Extract the (X, Y) coordinate from the center of the cell holding the provided text.  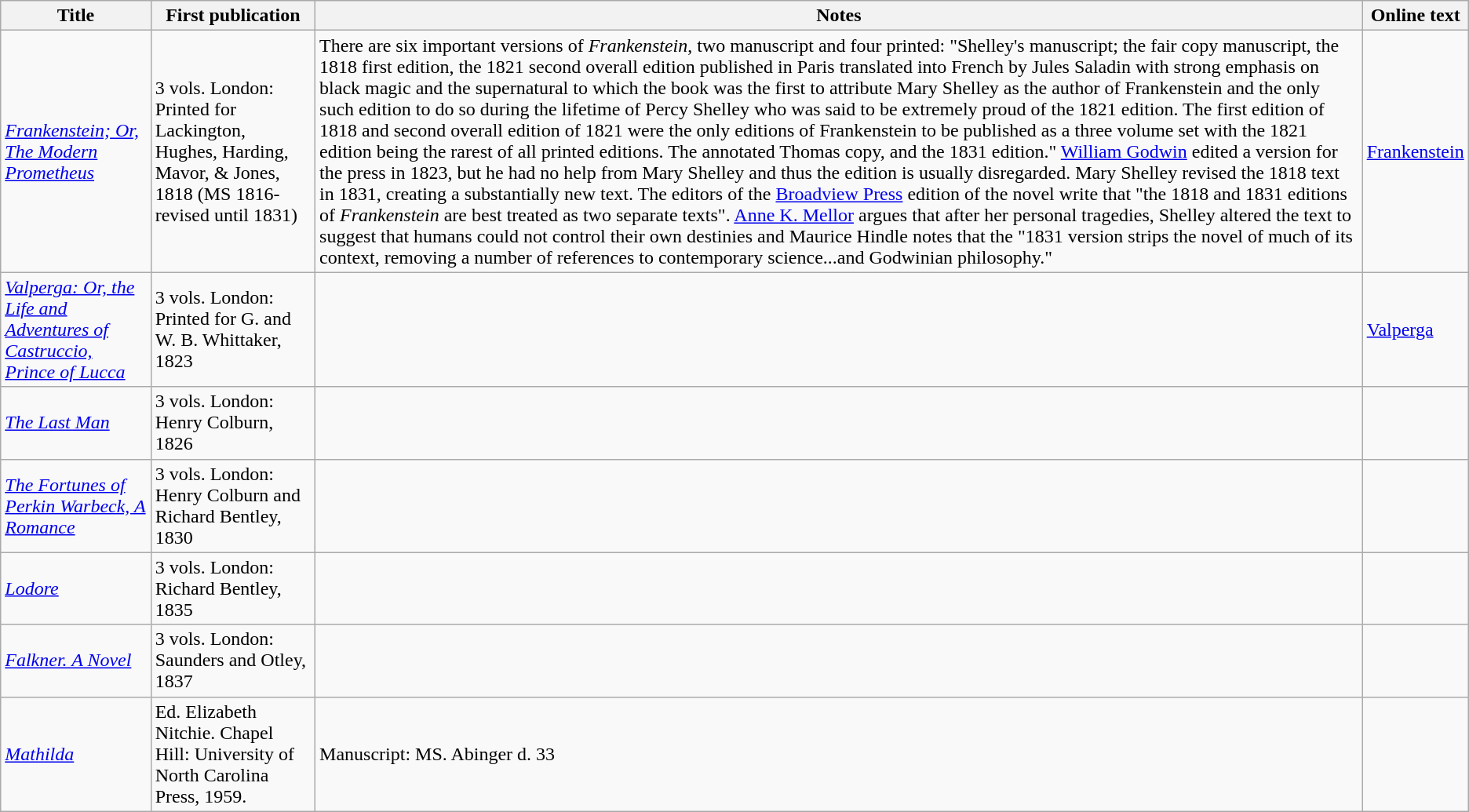
Lodore (75, 588)
Falkner. A Novel (75, 661)
Valperga (1416, 330)
Title (75, 16)
3 vols. London: Henry Colburn, 1826 (232, 423)
Online text (1416, 16)
Valperga: Or, the Life and Adventures of Castruccio, Prince of Lucca (75, 330)
Frankenstein (1416, 151)
Manuscript: MS. Abinger d. 33 (840, 754)
3 vols. London: Richard Bentley, 1835 (232, 588)
Mathilda (75, 754)
3 vols. London: Printed for Lackington, Hughes, Harding, Mavor, & Jones, 1818 (MS 1816-revised until 1831) (232, 151)
3 vols. London: Printed for G. and W. B. Whittaker, 1823 (232, 330)
First publication (232, 16)
Frankenstein; Or, The Modern Prometheus (75, 151)
Notes (840, 16)
The Fortunes of Perkin Warbeck, A Romance (75, 505)
Ed. Elizabeth Nitchie. Chapel Hill: University of North Carolina Press, 1959. (232, 754)
3 vols. London: Henry Colburn and Richard Bentley, 1830 (232, 505)
The Last Man (75, 423)
3 vols. London: Saunders and Otley, 1837 (232, 661)
